Provide the [x, y] coordinate of the cell's center where the given text is located.  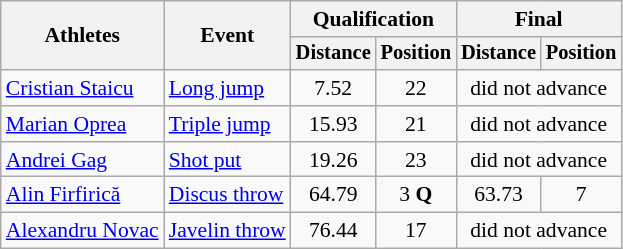
7 [581, 195]
Final [538, 19]
64.79 [334, 195]
Event [228, 36]
Long jump [228, 88]
Athletes [82, 36]
23 [416, 160]
Cristian Staicu [82, 88]
Discus throw [228, 195]
Triple jump [228, 124]
63.73 [498, 195]
Andrei Gag [82, 160]
7.52 [334, 88]
15.93 [334, 124]
17 [416, 231]
22 [416, 88]
Javelin throw [228, 231]
Alin Firfirică [82, 195]
21 [416, 124]
Marian Oprea [82, 124]
Qualification [374, 19]
Shot put [228, 160]
19.26 [334, 160]
76.44 [334, 231]
Alexandru Novac [82, 231]
3 Q [416, 195]
